Provide the (X, Y) coordinate of the cell's center where the given text is located.  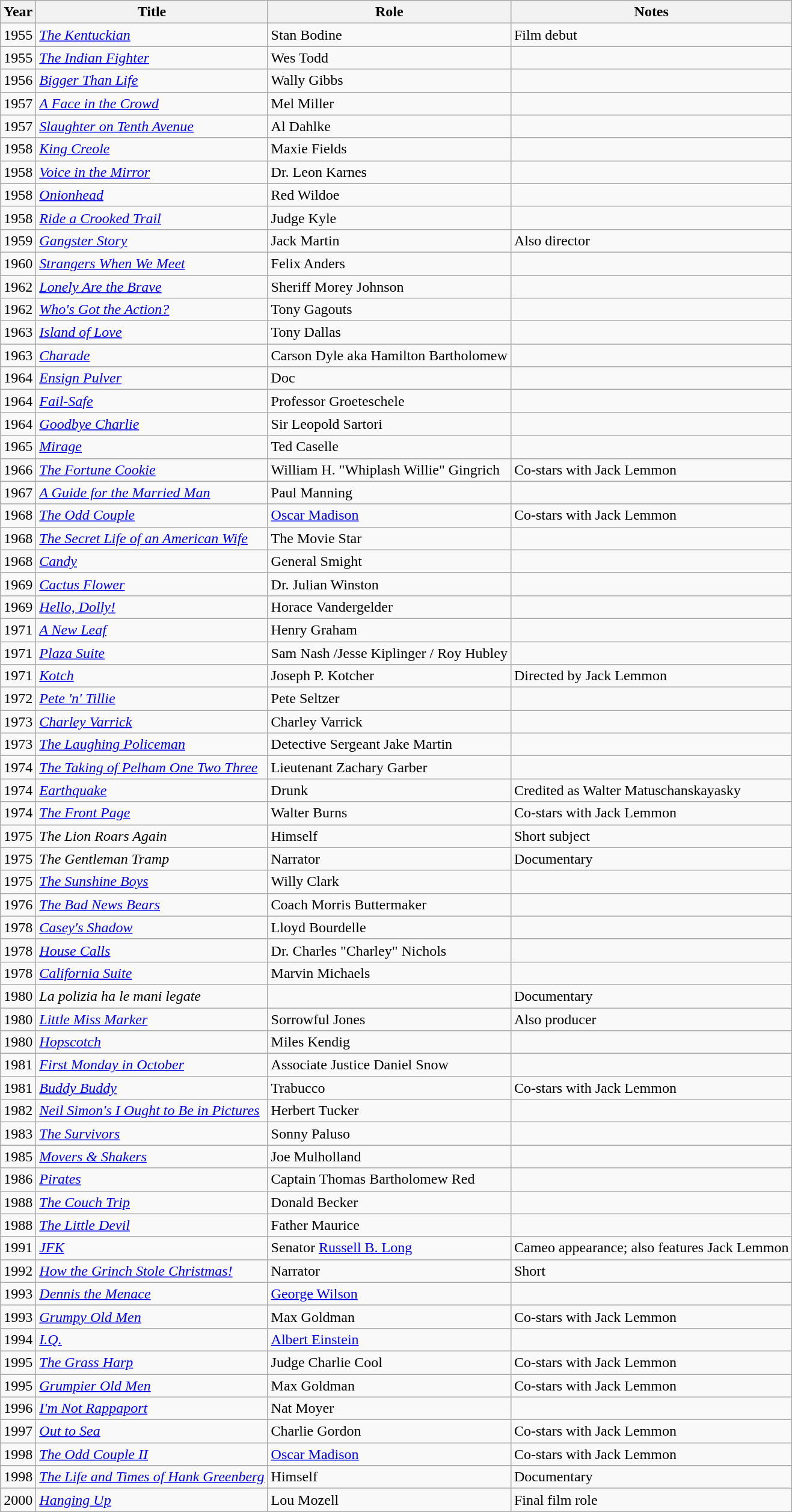
The Bad News Bears (152, 905)
Lieutenant Zachary Garber (389, 767)
The Couch Trip (152, 1202)
Wes Todd (389, 58)
Joe Mulholland (389, 1157)
Slaughter on Tenth Avenue (152, 126)
JFK (152, 1248)
Coach Morris Buttermaker (389, 905)
Captain Thomas Bartholomew Red (389, 1179)
Miles Kendig (389, 1042)
Trabucco (389, 1088)
Detective Sergeant Jake Martin (389, 745)
The Life and Times of Hank Greenberg (152, 1477)
Senator Russell B. Long (389, 1248)
Ensign Pulver (152, 378)
Red Wildoe (389, 195)
1956 (18, 81)
1997 (18, 1431)
The Lion Roars Again (152, 836)
Island of Love (152, 333)
Ride a Crooked Trail (152, 218)
Albert Einstein (389, 1339)
Also director (651, 241)
Who's Got the Action? (152, 310)
How the Grinch Stole Christmas! (152, 1271)
La polizia ha le mani legate (152, 996)
The Odd Couple II (152, 1454)
Ted Caselle (389, 447)
Nat Moyer (389, 1409)
The Movie Star (389, 538)
Charlie Gordon (389, 1431)
Paul Manning (389, 493)
Wally Gibbs (389, 81)
Drunk (389, 790)
Hopscotch (152, 1042)
The Odd Couple (152, 515)
Lloyd Bourdelle (389, 927)
Short (651, 1271)
Kotch (152, 676)
Stan Bodine (389, 35)
1983 (18, 1134)
Lonely Are the Brave (152, 287)
Mirage (152, 447)
Willy Clark (389, 882)
Hanging Up (152, 1500)
Gangster Story (152, 241)
Goodbye Charlie (152, 424)
Strangers When We Meet (152, 263)
Horace Vandergelder (389, 607)
Donald Becker (389, 1202)
1966 (18, 470)
Jack Martin (389, 241)
1982 (18, 1111)
Doc (389, 378)
Bigger Than Life (152, 81)
Fail-Safe (152, 401)
Carson Dyle aka Hamilton Bartholomew (389, 355)
George Wilson (389, 1294)
Judge Charlie Cool (389, 1362)
1996 (18, 1409)
Dennis the Menace (152, 1294)
Short subject (651, 836)
The Indian Fighter (152, 58)
I.Q. (152, 1339)
General Smight (389, 561)
The Little Devil (152, 1225)
1965 (18, 447)
The Survivors (152, 1134)
Title (152, 12)
A New Leaf (152, 630)
Credited as Walter Matuschanskayasky (651, 790)
Maxie Fields (389, 149)
House Calls (152, 950)
Movers & Shakers (152, 1157)
First Monday in October (152, 1065)
California Suite (152, 973)
Herbert Tucker (389, 1111)
Marvin Michaels (389, 973)
1986 (18, 1179)
King Creole (152, 149)
2000 (18, 1500)
Dr. Julian Winston (389, 584)
The Sunshine Boys (152, 882)
Father Maurice (389, 1225)
Plaza Suite (152, 653)
Role (389, 12)
1992 (18, 1271)
Grumpy Old Men (152, 1317)
Henry Graham (389, 630)
Tony Dallas (389, 333)
Mel Miller (389, 103)
1976 (18, 905)
Lou Mozell (389, 1500)
The Fortune Cookie (152, 470)
The Secret Life of an American Wife (152, 538)
Little Miss Marker (152, 1019)
Also producer (651, 1019)
Pirates (152, 1179)
Sam Nash /Jesse Kiplinger / Roy Hubley (389, 653)
Sorrowful Jones (389, 1019)
The Front Page (152, 813)
William H. "Whiplash Willie" Gingrich (389, 470)
The Grass Harp (152, 1362)
Dr. Charles "Charley" Nichols (389, 950)
The Gentleman Tramp (152, 859)
Sheriff Morey Johnson (389, 287)
Casey's Shadow (152, 927)
1959 (18, 241)
1960 (18, 263)
Professor Groeteschele (389, 401)
Onionhead (152, 195)
Judge Kyle (389, 218)
Neil Simon's I Ought to Be in Pictures (152, 1111)
Voice in the Mirror (152, 172)
The Laughing Policeman (152, 745)
Felix Anders (389, 263)
Out to Sea (152, 1431)
Pete Seltzer (389, 699)
Cameo appearance; also features Jack Lemmon (651, 1248)
A Face in the Crowd (152, 103)
Grumpier Old Men (152, 1385)
Dr. Leon Karnes (389, 172)
Candy (152, 561)
1967 (18, 493)
Directed by Jack Lemmon (651, 676)
Walter Burns (389, 813)
1994 (18, 1339)
1972 (18, 699)
Cactus Flower (152, 584)
Charade (152, 355)
A Guide for the Married Man (152, 493)
Associate Justice Daniel Snow (389, 1065)
Buddy Buddy (152, 1088)
1985 (18, 1157)
Earthquake (152, 790)
Final film role (651, 1500)
Film debut (651, 35)
Notes (651, 12)
Sonny Paluso (389, 1134)
The Taking of Pelham One Two Three (152, 767)
Tony Gagouts (389, 310)
Joseph P. Kotcher (389, 676)
1991 (18, 1248)
Pete 'n' Tillie (152, 699)
Al Dahlke (389, 126)
I'm Not Rappaport (152, 1409)
Year (18, 12)
Sir Leopold Sartori (389, 424)
Hello, Dolly! (152, 607)
The Kentuckian (152, 35)
